Provide the [x, y] coordinate of the cell's center where the given text is located.  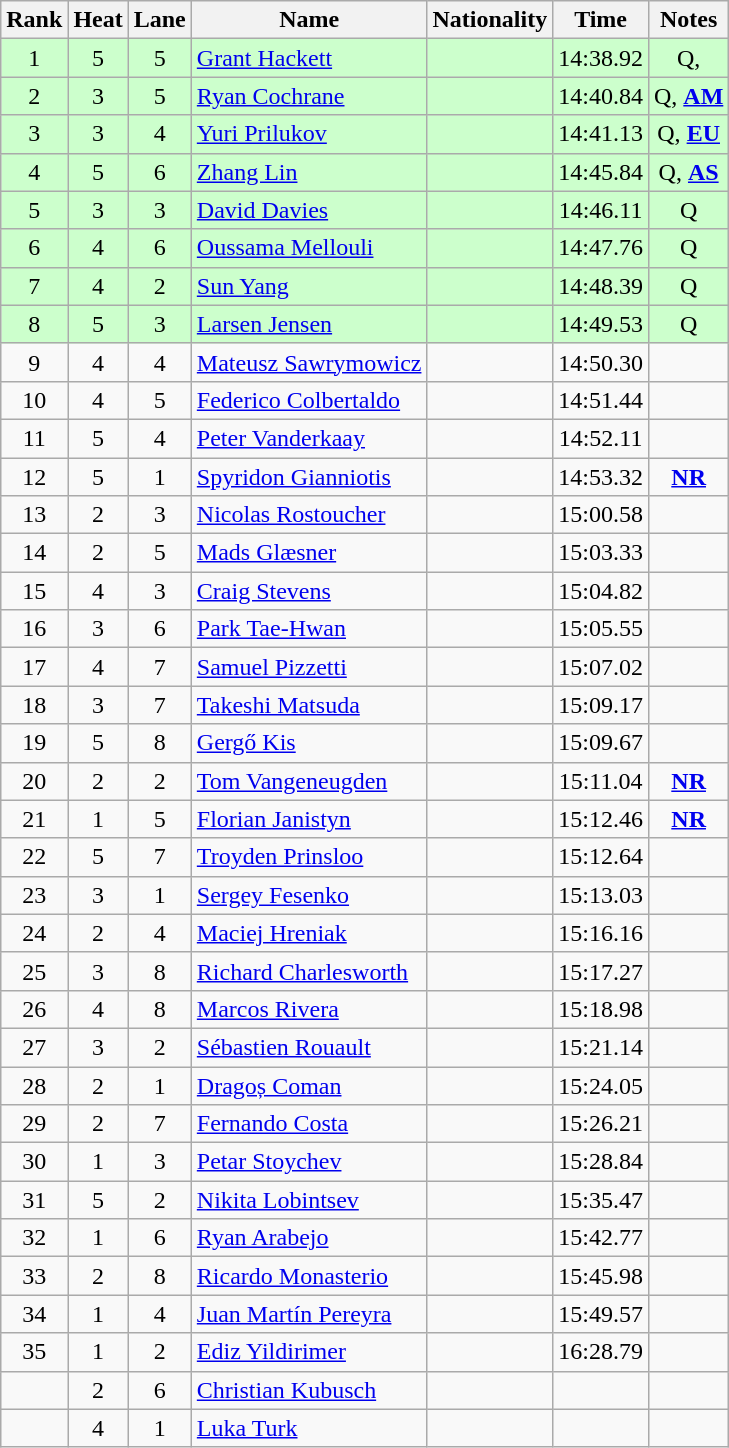
Nicolas Rostoucher [309, 515]
Takeshi Matsuda [309, 705]
15:13.03 [601, 895]
Q, [688, 58]
15:49.57 [601, 1314]
17 [34, 667]
19 [34, 743]
Q, AM [688, 96]
14:38.92 [601, 58]
28 [34, 1085]
Fernando Costa [309, 1124]
Grant Hackett [309, 58]
Richard Charlesworth [309, 971]
14:45.84 [601, 172]
15:04.82 [601, 591]
16:28.79 [601, 1352]
David Davies [309, 210]
14:49.53 [601, 324]
14 [34, 553]
34 [34, 1314]
15:16.16 [601, 933]
Maciej Hreniak [309, 933]
15 [34, 591]
14:48.39 [601, 286]
14:47.76 [601, 248]
Yuri Prilukov [309, 134]
16 [34, 629]
Luka Turk [309, 1428]
Troyden Prinsloo [309, 857]
29 [34, 1124]
Sébastien Rouault [309, 1047]
14:53.32 [601, 477]
Marcos Rivera [309, 1009]
Peter Vanderkaay [309, 438]
15:12.46 [601, 819]
15:35.47 [601, 1200]
15:09.17 [601, 705]
Spyridon Gianniotis [309, 477]
15:42.77 [601, 1238]
15:07.02 [601, 667]
Nationality [490, 20]
Rank [34, 20]
9 [34, 362]
Mads Glæsner [309, 553]
23 [34, 895]
26 [34, 1009]
Notes [688, 20]
15:00.58 [601, 515]
11 [34, 438]
14:41.13 [601, 134]
Lane [160, 20]
15:09.67 [601, 743]
15:21.14 [601, 1047]
31 [34, 1200]
15:12.64 [601, 857]
15:24.05 [601, 1085]
Sergey Fesenko [309, 895]
14:51.44 [601, 400]
Oussama Mellouli [309, 248]
Florian Janistyn [309, 819]
15:28.84 [601, 1162]
14:46.11 [601, 210]
Dragoș Coman [309, 1085]
13 [34, 515]
Q, EU [688, 134]
30 [34, 1162]
Gergő Kis [309, 743]
Mateusz Sawrymowicz [309, 362]
Federico Colbertaldo [309, 400]
15:11.04 [601, 781]
20 [34, 781]
33 [34, 1276]
Larsen Jensen [309, 324]
12 [34, 477]
15:17.27 [601, 971]
Heat [98, 20]
10 [34, 400]
14:50.30 [601, 362]
24 [34, 933]
Ryan Cochrane [309, 96]
Q, AS [688, 172]
22 [34, 857]
Tom Vangeneugden [309, 781]
Sun Yang [309, 286]
Juan Martín Pereyra [309, 1314]
Name [309, 20]
Petar Stoychev [309, 1162]
Nikita Lobintsev [309, 1200]
27 [34, 1047]
Park Tae-Hwan [309, 629]
Craig Stevens [309, 591]
Ricardo Monasterio [309, 1276]
Zhang Lin [309, 172]
Christian Kubusch [309, 1390]
Ediz Yildirimer [309, 1352]
Samuel Pizzetti [309, 667]
Ryan Arabejo [309, 1238]
15:18.98 [601, 1009]
25 [34, 971]
32 [34, 1238]
15:03.33 [601, 553]
15:45.98 [601, 1276]
35 [34, 1352]
Time [601, 20]
21 [34, 819]
14:52.11 [601, 438]
14:40.84 [601, 96]
15:26.21 [601, 1124]
18 [34, 705]
15:05.55 [601, 629]
